Locate the cell with the specified text and output its (x, y) center coordinate. 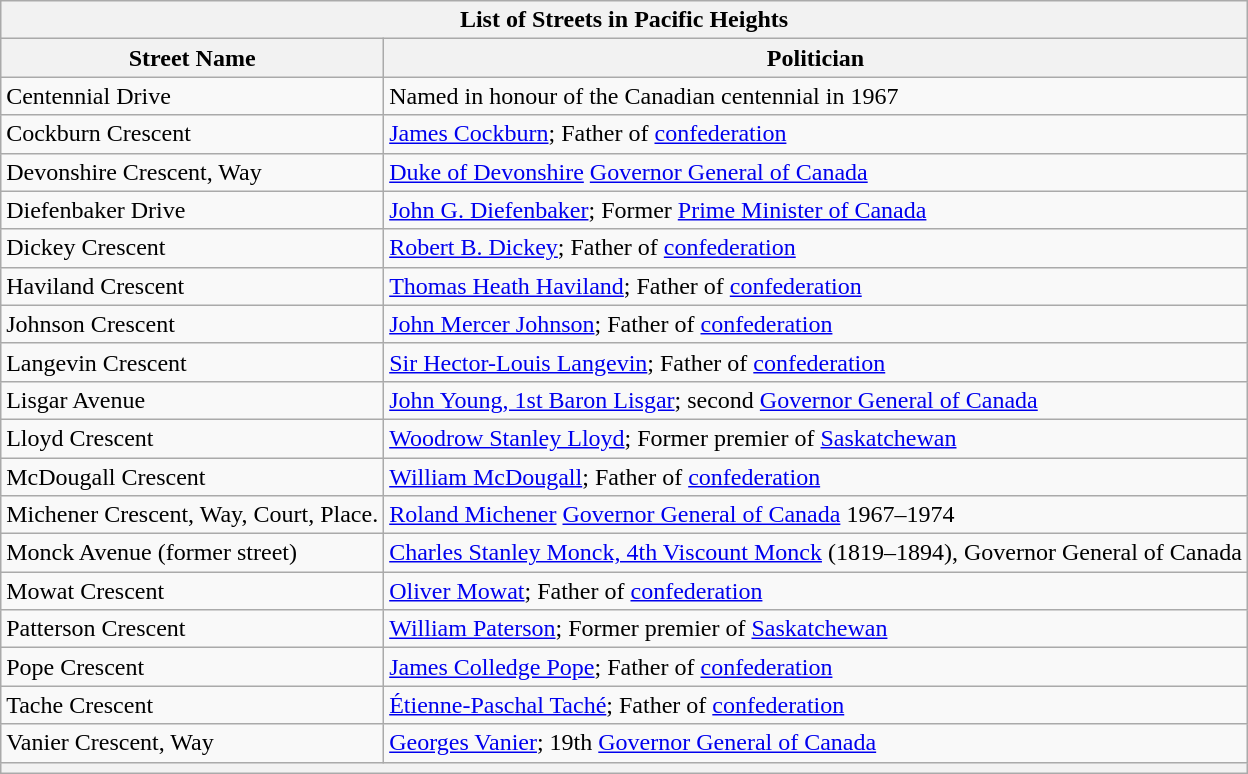
Named in honour of the Canadian centennial in 1967 (816, 96)
Pope Crescent (192, 667)
John Young, 1st Baron Lisgar; second Governor General of Canada (816, 400)
Woodrow Stanley Lloyd; Former premier of Saskatchewan (816, 438)
Duke of Devonshire Governor General of Canada (816, 172)
Oliver Mowat; Father of confederation (816, 591)
Lisgar Avenue (192, 400)
Robert B. Dickey; Father of confederation (816, 248)
Michener Crescent, Way, Court, Place. (192, 515)
Street Name (192, 58)
Georges Vanier; 19th Governor General of Canada (816, 743)
Sir Hector-Louis Langevin; Father of confederation (816, 362)
List of Streets in Pacific Heights (624, 20)
Dickey Crescent (192, 248)
William McDougall; Father of confederation (816, 477)
Patterson Crescent (192, 629)
Roland Michener Governor General of Canada 1967–1974 (816, 515)
William Paterson; Former premier of Saskatchewan (816, 629)
Diefenbaker Drive (192, 210)
Charles Stanley Monck, 4th Viscount Monck (1819–1894), Governor General of Canada (816, 553)
Langevin Crescent (192, 362)
Monck Avenue (former street) (192, 553)
Johnson Crescent (192, 324)
Centennial Drive (192, 96)
James Colledge Pope; Father of confederation (816, 667)
Devonshire Crescent, Way (192, 172)
James Cockburn; Father of confederation (816, 134)
Lloyd Crescent (192, 438)
John Mercer Johnson; Father of confederation (816, 324)
Étienne-Paschal Taché; Father of confederation (816, 705)
McDougall Crescent (192, 477)
Mowat Crescent (192, 591)
Thomas Heath Haviland; Father of confederation (816, 286)
Tache Crescent (192, 705)
Cockburn Crescent (192, 134)
Haviland Crescent (192, 286)
Politician (816, 58)
Vanier Crescent, Way (192, 743)
John G. Diefenbaker; Former Prime Minister of Canada (816, 210)
